Return the (x, y) coordinate for the center point of the cell that contains the specified text.  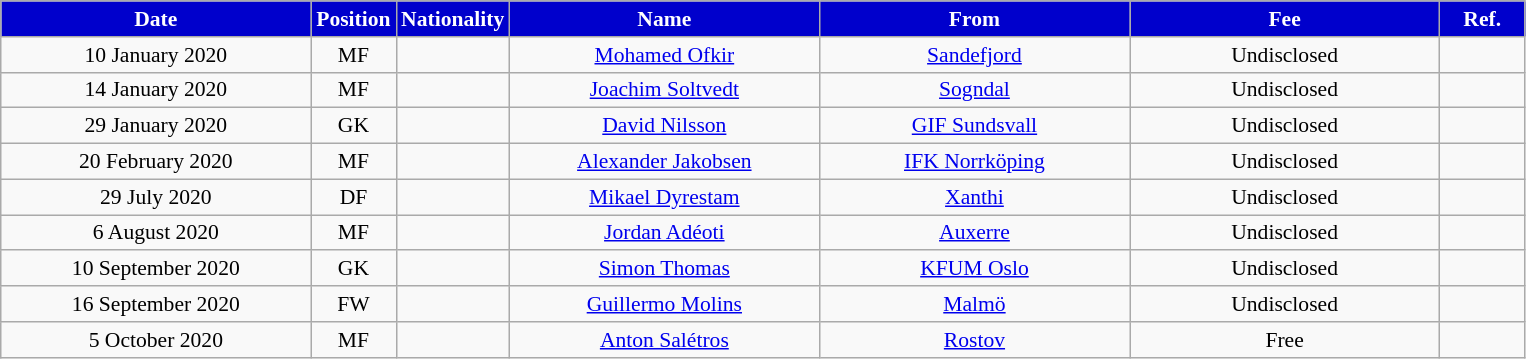
29 January 2020 (156, 126)
IFK Norrköping (974, 162)
Position (354, 19)
10 January 2020 (156, 55)
Name (664, 19)
Sandefjord (974, 55)
Xanthi (974, 197)
Mohamed Ofkir (664, 55)
Fee (1285, 19)
Mikael Dyrestam (664, 197)
Joachim Soltvedt (664, 90)
10 September 2020 (156, 269)
Nationality (452, 19)
GIF Sundsvall (974, 126)
DF (354, 197)
From (974, 19)
14 January 2020 (156, 90)
5 October 2020 (156, 340)
Malmö (974, 304)
Anton Salétros (664, 340)
Sogndal (974, 90)
16 September 2020 (156, 304)
Date (156, 19)
KFUM Oslo (974, 269)
Auxerre (974, 233)
29 July 2020 (156, 197)
FW (354, 304)
20 February 2020 (156, 162)
Guillermo Molins (664, 304)
Jordan Adéoti (664, 233)
Simon Thomas (664, 269)
6 August 2020 (156, 233)
David Nilsson (664, 126)
Ref. (1482, 19)
Rostov (974, 340)
Alexander Jakobsen (664, 162)
Free (1285, 340)
